Output the (x, y) coordinate of the center of the cell containing the given text.  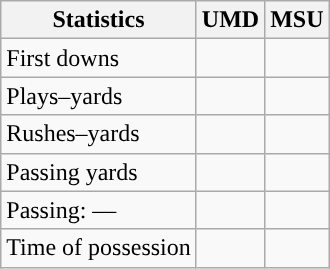
MSU (297, 20)
Statistics (99, 20)
Time of possession (99, 248)
First downs (99, 58)
Passing: –– (99, 210)
Passing yards (99, 172)
Rushes–yards (99, 134)
Plays–yards (99, 96)
UMD (230, 20)
